Pinpoint the cell where the given text exists, returning its [x, y] midpoint coordinate. 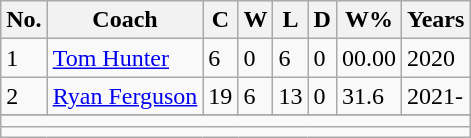
Ryan Ferguson [125, 96]
Tom Hunter [125, 58]
00.00 [368, 58]
No. [24, 20]
2021- [435, 96]
2 [24, 96]
2020 [435, 58]
L [290, 20]
31.6 [368, 96]
13 [290, 96]
19 [220, 96]
W [256, 20]
W% [368, 20]
D [322, 20]
1 [24, 58]
Coach [125, 20]
C [220, 20]
Years [435, 20]
